Output the (x, y) coordinate of the center of the cell containing the given text.  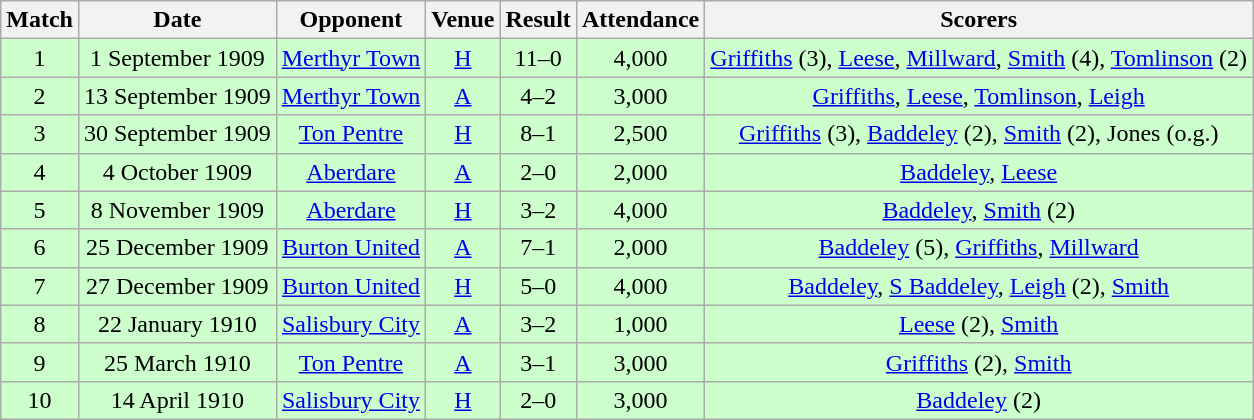
25 March 1910 (177, 362)
3 (40, 134)
Baddeley (5), Griffiths, Millward (979, 248)
Date (177, 20)
Griffiths (3), Baddeley (2), Smith (2), Jones (o.g.) (979, 134)
2,500 (640, 134)
7 (40, 286)
Baddeley (2) (979, 400)
25 December 1909 (177, 248)
11–0 (538, 58)
Attendance (640, 20)
6 (40, 248)
14 April 1910 (177, 400)
5 (40, 210)
2 (40, 96)
30 September 1909 (177, 134)
4–2 (538, 96)
13 September 1909 (177, 96)
Leese (2), Smith (979, 324)
Match (40, 20)
1,000 (640, 324)
Scorers (979, 20)
3–1 (538, 362)
Baddeley, Smith (2) (979, 210)
8 November 1909 (177, 210)
Baddeley, S Baddeley, Leigh (2), Smith (979, 286)
Result (538, 20)
4 (40, 172)
8–1 (538, 134)
1 (40, 58)
Opponent (351, 20)
7–1 (538, 248)
9 (40, 362)
1 September 1909 (177, 58)
10 (40, 400)
4 October 1909 (177, 172)
27 December 1909 (177, 286)
8 (40, 324)
Venue (463, 20)
Griffiths (3), Leese, Millward, Smith (4), Tomlinson (2) (979, 58)
Baddeley, Leese (979, 172)
5–0 (538, 286)
Griffiths (2), Smith (979, 362)
Griffiths, Leese, Tomlinson, Leigh (979, 96)
22 January 1910 (177, 324)
